Provide the [X, Y] coordinate of the cell's center where the given text is located.  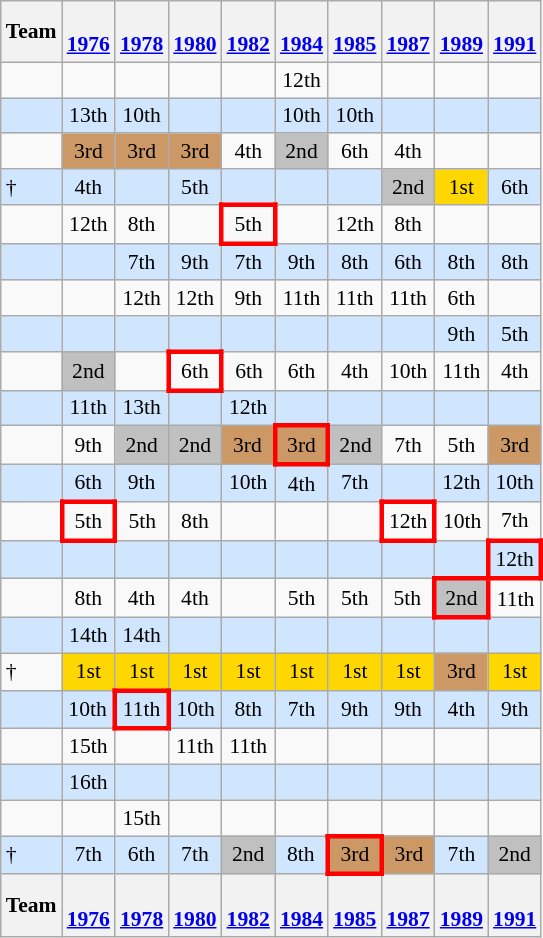
16th [88, 783]
